Return [x, y] of the center of cell containing provided text 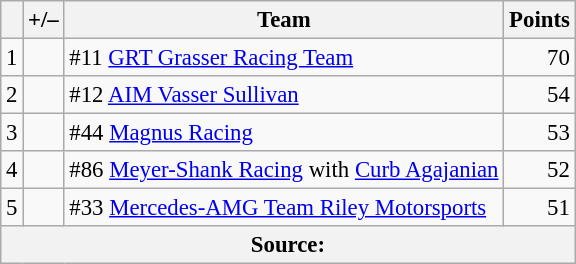
70 [540, 58]
51 [540, 208]
54 [540, 95]
#33 Mercedes-AMG Team Riley Motorsports [284, 208]
Team [284, 20]
#86 Meyer-Shank Racing with Curb Agajanian [284, 170]
Points [540, 20]
+/– [44, 20]
#11 GRT Grasser Racing Team [284, 58]
53 [540, 133]
#12 AIM Vasser Sullivan [284, 95]
Source: [288, 245]
1 [12, 58]
3 [12, 133]
2 [12, 95]
#44 Magnus Racing [284, 133]
5 [12, 208]
4 [12, 170]
52 [540, 170]
